Search for the cell housing the specified text and yield its (x, y) center coordinate. 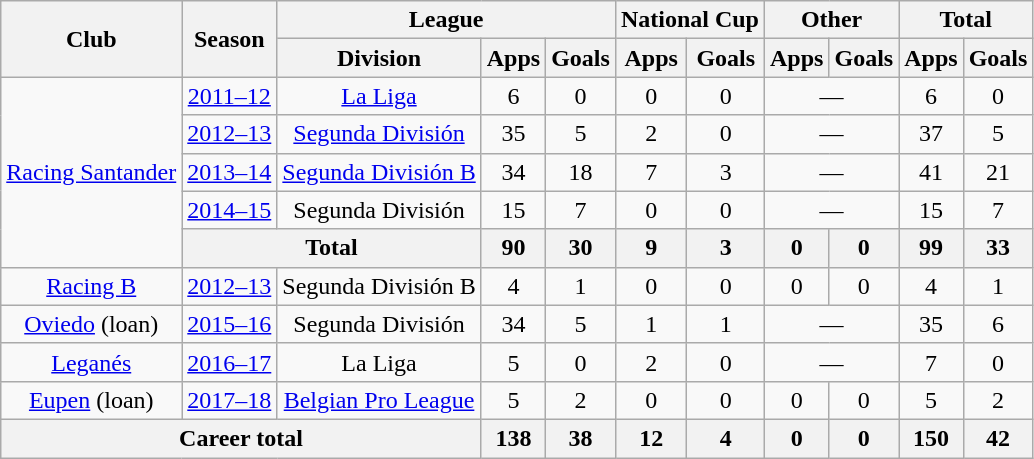
2013–14 (230, 172)
18 (581, 172)
Leganés (92, 362)
Career total (241, 438)
Racing Santander (92, 172)
Racing B (92, 286)
Season (230, 39)
37 (931, 134)
Club (92, 39)
38 (581, 438)
9 (651, 248)
12 (651, 438)
Eupen (loan) (92, 400)
42 (998, 438)
33 (998, 248)
150 (931, 438)
21 (998, 172)
30 (581, 248)
2014–15 (230, 210)
Belgian Pro League (379, 400)
138 (513, 438)
2011–12 (230, 96)
2017–18 (230, 400)
National Cup (690, 20)
League (446, 20)
90 (513, 248)
2016–17 (230, 362)
2015–16 (230, 324)
Other (832, 20)
Division (379, 58)
Oviedo (loan) (92, 324)
99 (931, 248)
41 (931, 172)
